For the text-containing cell, return its midpoint in [x, y] coordinate format. 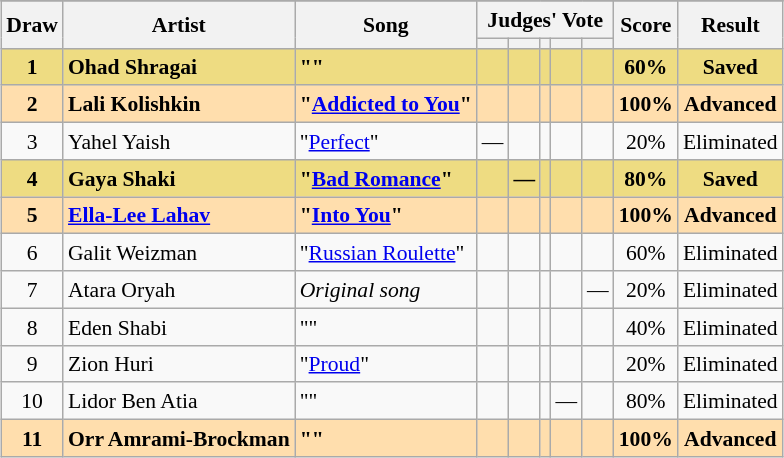
Lali Kolishkin [179, 104]
"Addicted to You" [386, 104]
10 [32, 402]
Atara Oryah [179, 290]
Gaya Shaki [179, 178]
Song [386, 24]
3 [32, 142]
2 [32, 104]
Artist [179, 24]
1 [32, 66]
9 [32, 364]
Lidor Ben Atia [179, 402]
Yahel Yaish [179, 142]
"Proud" [386, 364]
Eden Shabi [179, 326]
Zion Huri [179, 364]
8 [32, 326]
11 [32, 438]
Result [730, 24]
7 [32, 290]
6 [32, 252]
4 [32, 178]
"Bad Romance" [386, 178]
Galit Weizman [179, 252]
"Perfect" [386, 142]
5 [32, 216]
Orr Amrami-Brockman [179, 438]
Original song [386, 290]
Ohad Shragai [179, 66]
Judges' Vote [546, 20]
Ella-Lee Lahav [179, 216]
"Into You" [386, 216]
Draw [32, 24]
40% [646, 326]
Score [646, 24]
"Russian Roulette" [386, 252]
